Find where the given text appears and provide that cell's center as (x, y) coordinate. 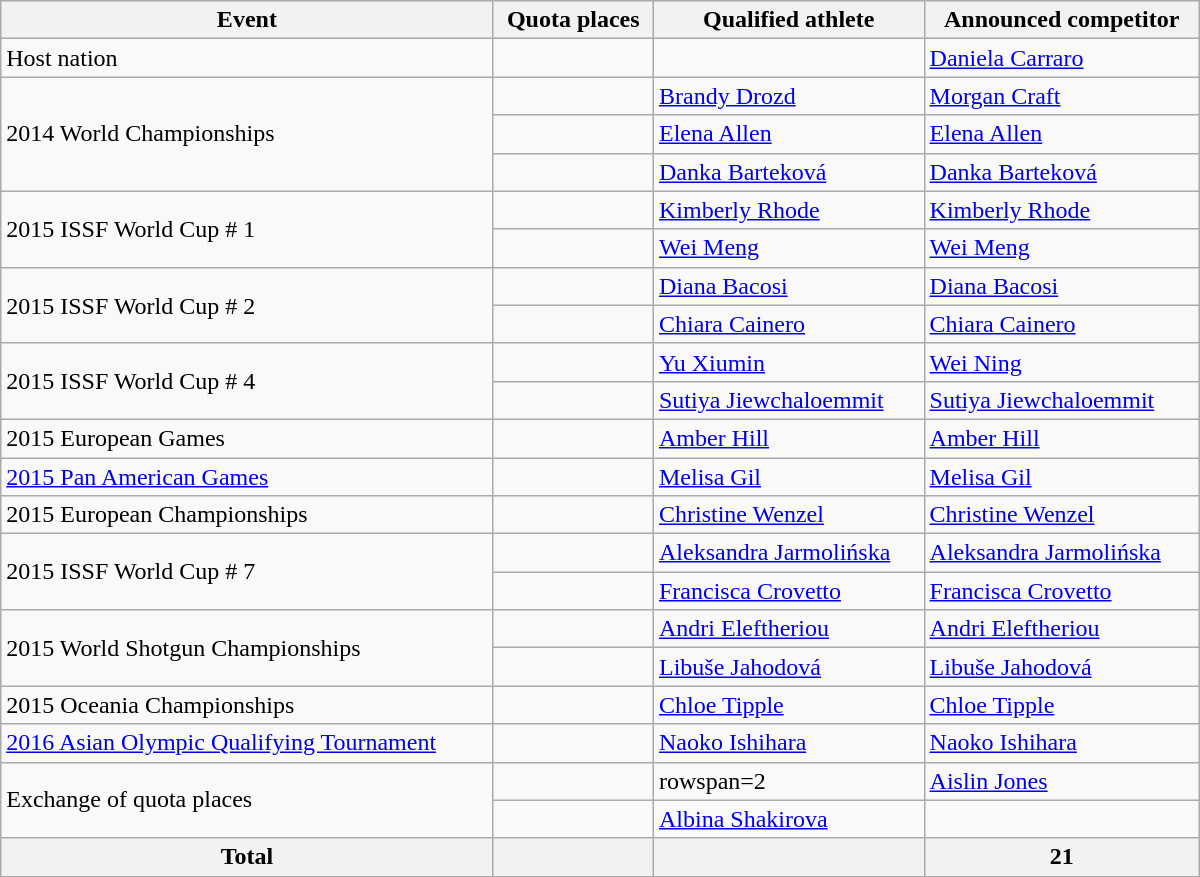
Event (247, 20)
2015 ISSF World Cup # 2 (247, 305)
Wei Ning (1062, 362)
2015 World Shotgun Championships (247, 648)
2015 ISSF World Cup # 7 (247, 572)
rowspan=2 (788, 781)
Morgan Craft (1062, 96)
Announced competitor (1062, 20)
Quota places (573, 20)
Brandy Drozd (788, 96)
Total (247, 857)
Host nation (247, 58)
Exchange of quota places (247, 800)
2015 ISSF World Cup # 4 (247, 381)
Daniela Carraro (1062, 58)
2015 Pan American Games (247, 477)
Yu Xiumin (788, 362)
Aislin Jones (1062, 781)
Albina Shakirova (788, 819)
2015 European Games (247, 438)
2015 Oceania Championships (247, 705)
2014 World Championships (247, 134)
Qualified athlete (788, 20)
2015 European Championships (247, 515)
2015 ISSF World Cup # 1 (247, 229)
21 (1062, 857)
2016 Asian Olympic Qualifying Tournament (247, 743)
